Search for the cell housing the specified text and yield its [X, Y] center coordinate. 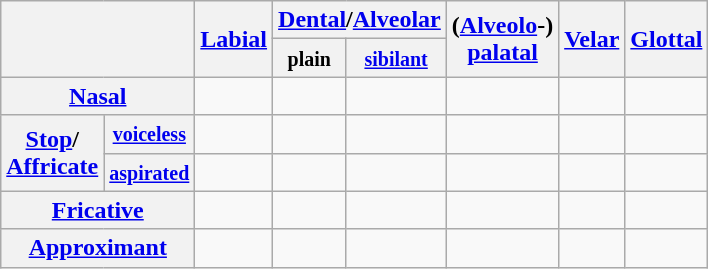
Dental/Alveolar [360, 20]
Nasal [98, 96]
(Alveolo-)palatal [502, 39]
Glottal [666, 39]
plain [310, 58]
sibilant [396, 58]
Fricative [98, 210]
voiceless [150, 134]
aspirated [150, 172]
Labial [234, 39]
Approximant [98, 248]
Stop/Affricate [52, 153]
Velar [592, 39]
